Capture the cell that displays the provided text and extract its [X, Y] central coordinate. 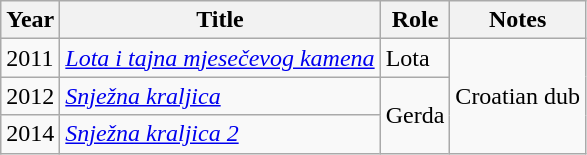
Notes [518, 20]
Role [415, 20]
Gerda [415, 115]
Snježna kraljica 2 [220, 134]
Lota [415, 58]
Year [30, 20]
2014 [30, 134]
Lota i tajna mjesečevog kamena [220, 58]
2012 [30, 96]
Croatian dub [518, 96]
Snježna kraljica [220, 96]
2011 [30, 58]
Title [220, 20]
